Pinpoint the cell where the given text exists, returning its (x, y) midpoint coordinate. 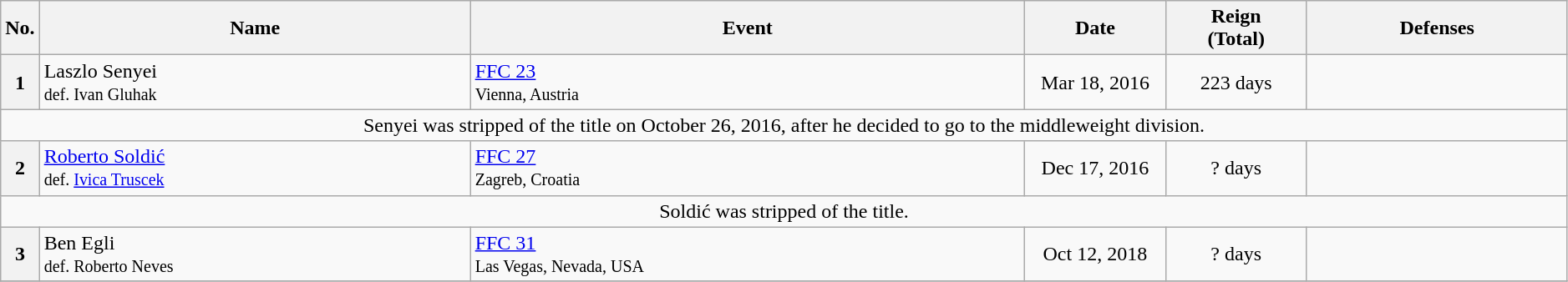
Name (255, 28)
Event (747, 28)
Dec 17, 2016 (1094, 169)
1 (20, 82)
Senyei was stripped of the title on October 26, 2016, after he decided to go to the middleweight division. (784, 125)
Mar 18, 2016 (1094, 82)
FFC 31Las Vegas, Nevada, USA (747, 254)
FFC 23Vienna, Austria (747, 82)
223 days (1236, 82)
Reign(Total) (1236, 28)
2 (20, 169)
3 (20, 254)
Roberto Soldićdef. Ivica Truscek (255, 169)
Oct 12, 2018 (1094, 254)
Date (1094, 28)
No. (20, 28)
Defenses (1437, 28)
FFC 27Zagreb, Croatia (747, 169)
Laszlo Senyeidef. Ivan Gluhak (255, 82)
Soldić was stripped of the title. (784, 211)
Ben Eglidef. Roberto Neves (255, 254)
